Identify which cell holds the provided text, then report its [x, y] central coordinate. 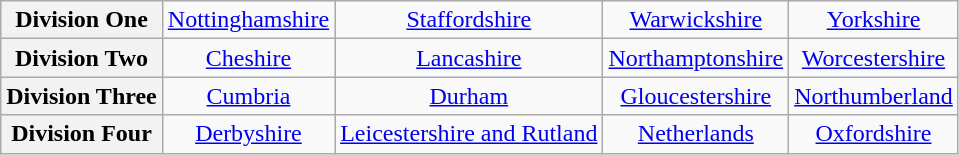
Division Two [82, 58]
Cheshire [248, 58]
Division Four [82, 134]
Yorkshire [874, 20]
Gloucestershire [696, 96]
Nottinghamshire [248, 20]
Cumbria [248, 96]
Warwickshire [696, 20]
Derbyshire [248, 134]
Leicestershire and Rutland [469, 134]
Northumberland [874, 96]
Northamptonshire [696, 58]
Netherlands [696, 134]
Staffordshire [469, 20]
Oxfordshire [874, 134]
Durham [469, 96]
Division One [82, 20]
Worcestershire [874, 58]
Lancashire [469, 58]
Division Three [82, 96]
